Determine the (x, y) coordinate at the center of the cell enclosing the given text.  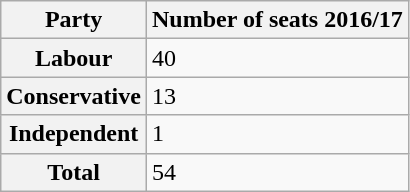
Labour (74, 58)
54 (277, 172)
Conservative (74, 96)
Independent (74, 134)
Party (74, 20)
40 (277, 58)
13 (277, 96)
1 (277, 134)
Total (74, 172)
Number of seats 2016/17 (277, 20)
